Capture the cell that displays the provided text and extract its [x, y] central coordinate. 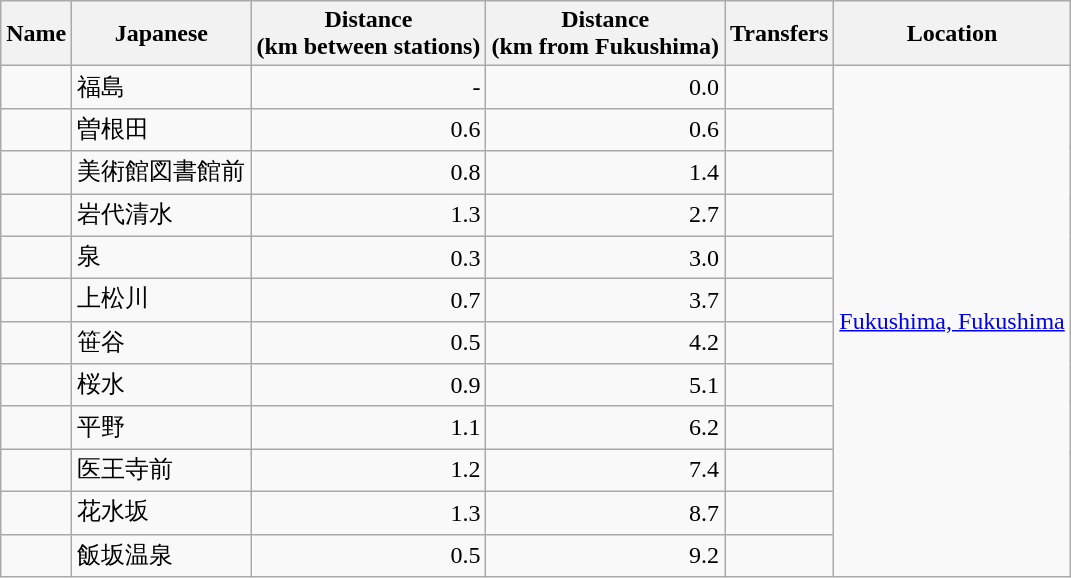
3.0 [606, 258]
桜水 [162, 386]
7.4 [606, 470]
2.7 [606, 216]
岩代清水 [162, 216]
0.8 [368, 172]
- [368, 88]
4.2 [606, 342]
1.1 [368, 428]
6.2 [606, 428]
Fukushima, Fukushima [952, 322]
笹谷 [162, 342]
Distance(km between stations) [368, 34]
1.4 [606, 172]
Transfers [780, 34]
0.7 [368, 300]
曽根田 [162, 130]
9.2 [606, 556]
泉 [162, 258]
花水坂 [162, 512]
0.0 [606, 88]
Name [36, 34]
8.7 [606, 512]
美術館図書館前 [162, 172]
福島 [162, 88]
上松川 [162, 300]
平野 [162, 428]
Distance(km from Fukushima) [606, 34]
飯坂温泉 [162, 556]
3.7 [606, 300]
1.2 [368, 470]
0.9 [368, 386]
Location [952, 34]
0.3 [368, 258]
Japanese [162, 34]
医王寺前 [162, 470]
5.1 [606, 386]
